Capture the cell that displays the provided text and extract its [x, y] central coordinate. 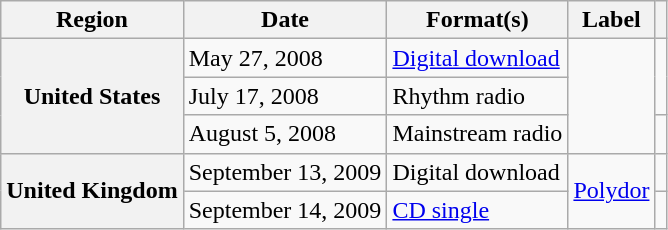
Rhythm radio [478, 96]
Format(s) [478, 20]
July 17, 2008 [285, 96]
Polydor [612, 191]
September 14, 2009 [285, 210]
United Kingdom [92, 191]
Label [612, 20]
CD single [478, 210]
United States [92, 96]
Date [285, 20]
August 5, 2008 [285, 134]
May 27, 2008 [285, 58]
September 13, 2009 [285, 172]
Region [92, 20]
Mainstream radio [478, 134]
